Search for the cell housing the specified text and yield its (x, y) center coordinate. 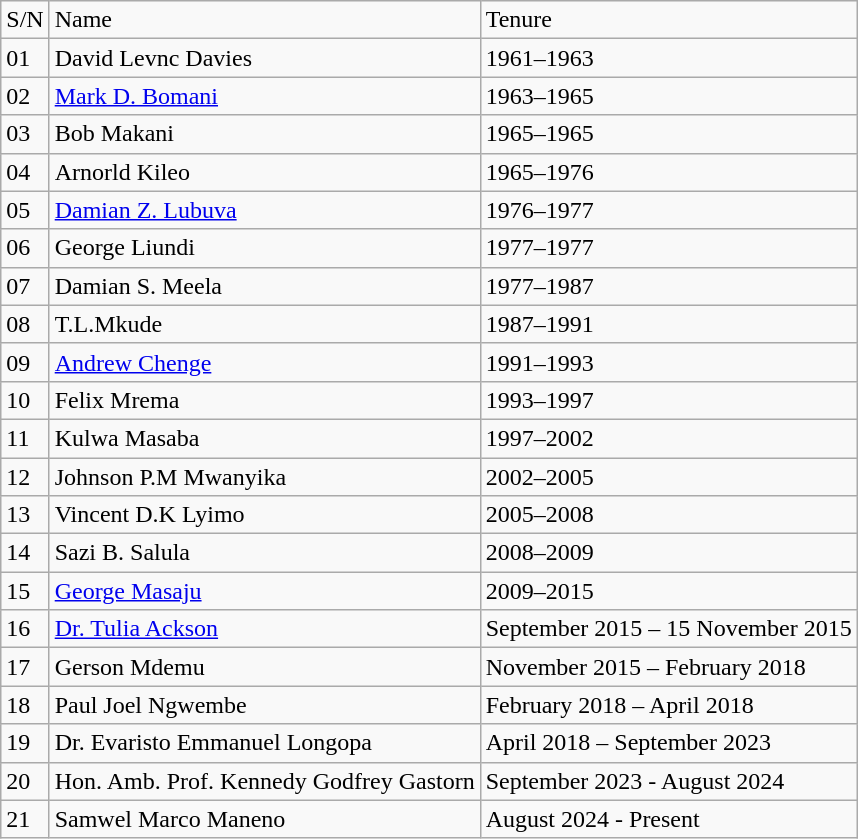
19 (25, 743)
Samwel Marco Maneno (264, 819)
02 (25, 96)
04 (25, 172)
13 (25, 515)
1997–2002 (668, 438)
2005–2008 (668, 515)
05 (25, 210)
Johnson P.M Mwanyika (264, 477)
21 (25, 819)
February 2018 – April 2018 (668, 705)
14 (25, 553)
David Levnc Davies (264, 58)
03 (25, 134)
10 (25, 400)
Andrew Chenge (264, 362)
Damian S. Meela (264, 286)
1977–1987 (668, 286)
2008–2009 (668, 553)
Name (264, 20)
Damian Z. Lubuva (264, 210)
1961–1963 (668, 58)
Kulwa Masaba (264, 438)
1965–1965 (668, 134)
Dr. Tulia Ackson (264, 629)
1976–1977 (668, 210)
April 2018 – September 2023 (668, 743)
2002–2005 (668, 477)
20 (25, 781)
September 2015 – 15 November 2015 (668, 629)
01 (25, 58)
Gerson Mdemu (264, 667)
07 (25, 286)
1965–1976 (668, 172)
12 (25, 477)
September 2023 - August 2024 (668, 781)
Dr. Evaristo Emmanuel Longopa (264, 743)
S/N (25, 20)
Arnorld Kileo (264, 172)
Bob Makani (264, 134)
11 (25, 438)
1963–1965 (668, 96)
1991–1993 (668, 362)
Vincent D.K Lyimo (264, 515)
August 2024 - Present (668, 819)
06 (25, 248)
Sazi B. Salula (264, 553)
08 (25, 324)
09 (25, 362)
16 (25, 629)
1993–1997 (668, 400)
2009–2015 (668, 591)
17 (25, 667)
George Liundi (264, 248)
Hon. Amb. Prof. Kennedy Godfrey Gastorn (264, 781)
Mark D. Bomani (264, 96)
November 2015 – February 2018 (668, 667)
15 (25, 591)
Tenure (668, 20)
1987–1991 (668, 324)
Felix Mrema (264, 400)
George Masaju (264, 591)
18 (25, 705)
Paul Joel Ngwembe (264, 705)
T.L.Mkude (264, 324)
1977–1977 (668, 248)
